Extract the (X, Y) coordinate from the center of the cell holding the provided text.  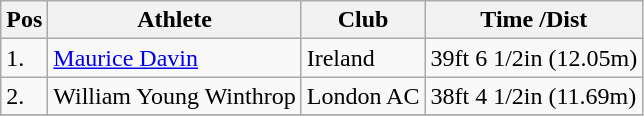
1. (24, 58)
Pos (24, 20)
39ft 6 1/2in (12.05m) (534, 58)
38ft 4 1/2in (11.69m) (534, 96)
Athlete (174, 20)
2. (24, 96)
London AC (363, 96)
William Young Winthrop (174, 96)
Ireland (363, 58)
Club (363, 20)
Time /Dist (534, 20)
Maurice Davin (174, 58)
